Capture the cell that displays the provided text and extract its (x, y) central coordinate. 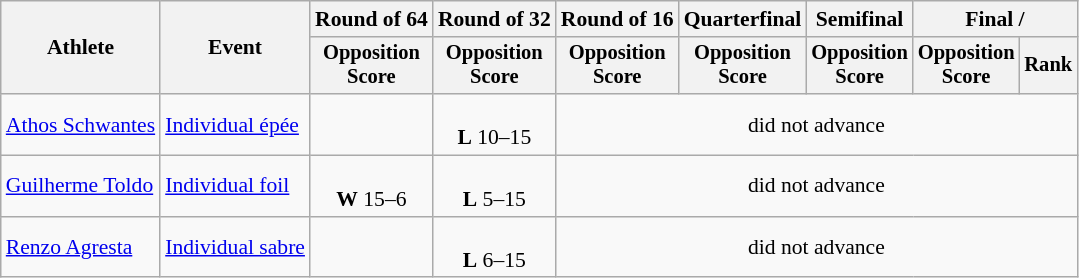
Rank (1048, 66)
Athos Schwantes (80, 124)
Round of 16 (618, 19)
Semifinal (860, 19)
L 6–15 (494, 248)
L 5–15 (494, 186)
Final / (995, 19)
Quarterfinal (743, 19)
W 15–6 (372, 186)
Round of 32 (494, 19)
Renzo Agresta (80, 248)
Round of 64 (372, 19)
Guilherme Toldo (80, 186)
Event (235, 48)
Individual sabre (235, 248)
L 10–15 (494, 124)
Individual foil (235, 186)
Athlete (80, 48)
Individual épée (235, 124)
